Find where the given text appears and provide that cell's center as (X, Y) coordinate. 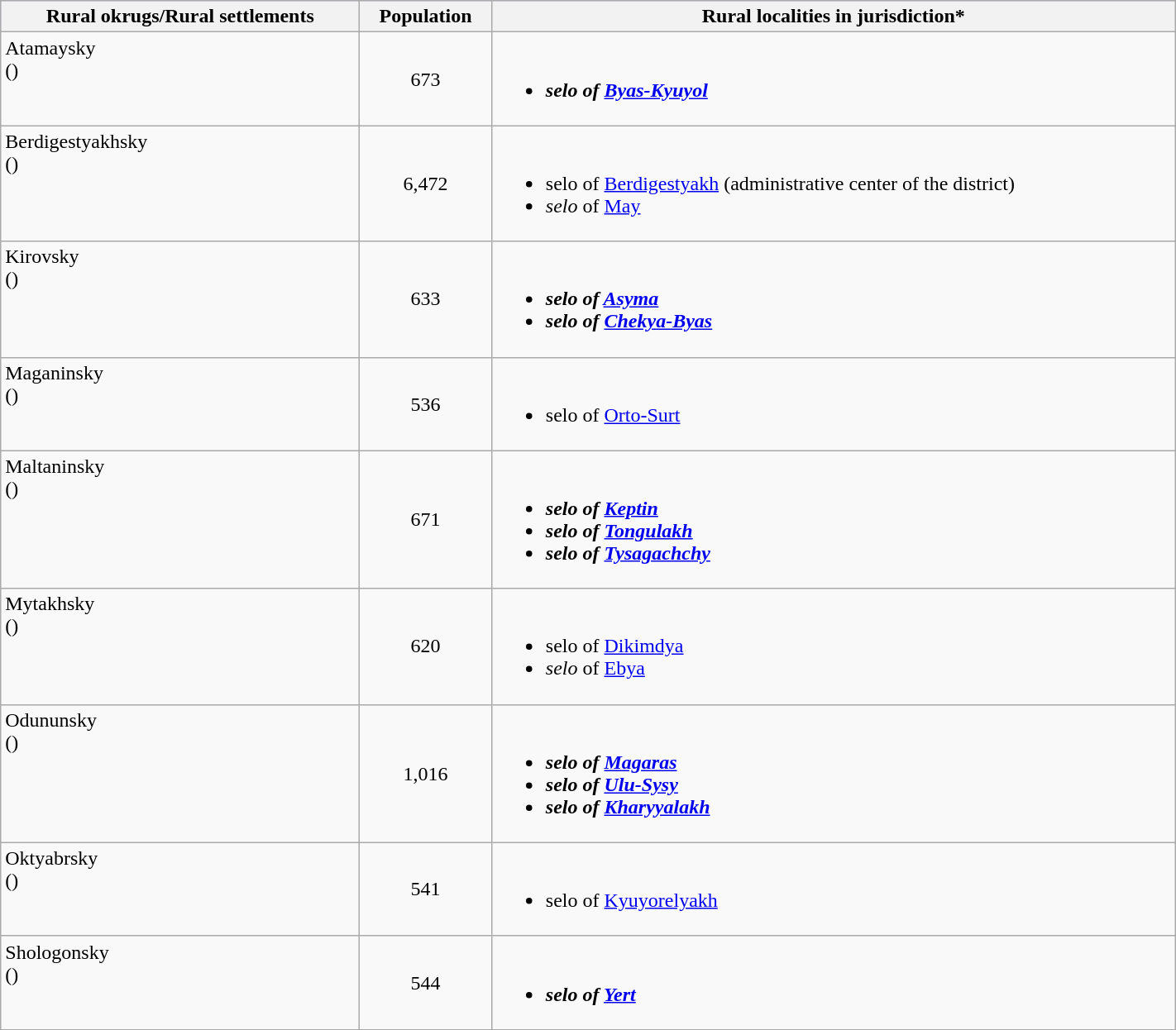
536 (425, 403)
544 (425, 982)
Berdigestyakhsky() (180, 184)
Maltaninsky() (180, 519)
Rural okrugs/Rural settlements (180, 17)
Mytakhsky() (180, 646)
6,472 (425, 184)
selo of Yert (834, 982)
Maganinsky() (180, 403)
Kirovsky() (180, 299)
Population (425, 17)
selo of Magarasselo of Ulu-Sysyselo of Kharyyalakh (834, 774)
Odununsky() (180, 774)
671 (425, 519)
541 (425, 889)
633 (425, 299)
selo of Byas-Kyuyol (834, 79)
selo of Asymaselo of Chekya-Byas (834, 299)
selo of Kyuyorelyakh (834, 889)
Shologonsky() (180, 982)
selo of Berdigestyakh (administrative center of the district)selo of May (834, 184)
selo of Orto-Surt (834, 403)
Oktyabrsky() (180, 889)
Atamaysky() (180, 79)
selo of Keptinselo of Tongulakhselo of Tysagachchy (834, 519)
Rural localities in jurisdiction* (834, 17)
selo of Dikimdyaselo of Ebya (834, 646)
1,016 (425, 774)
673 (425, 79)
620 (425, 646)
